For the text-containing cell, return its midpoint in (X, Y) coordinate format. 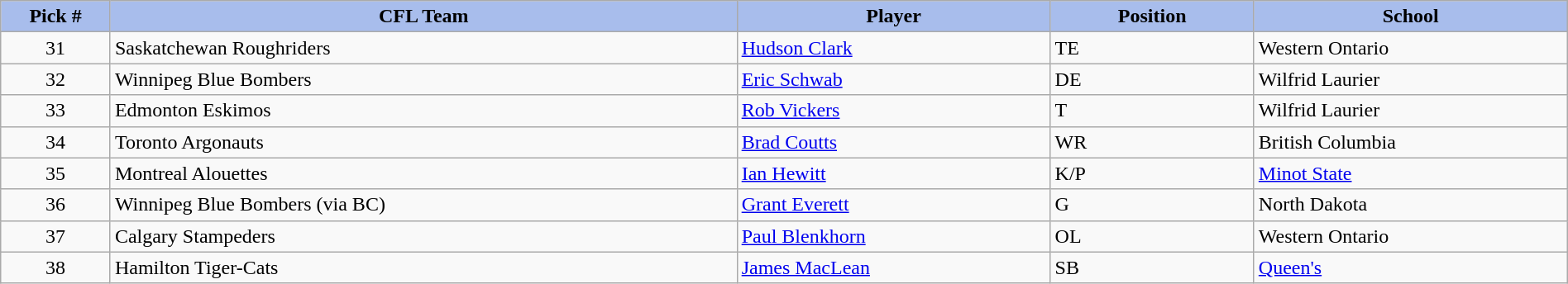
Hudson Clark (893, 48)
Eric Schwab (893, 79)
T (1152, 111)
Paul Blenkhorn (893, 236)
Winnipeg Blue Bombers (423, 79)
Brad Coutts (893, 142)
Pick # (56, 17)
WR (1152, 142)
G (1152, 205)
Player (893, 17)
Position (1152, 17)
33 (56, 111)
Calgary Stampeders (423, 236)
TE (1152, 48)
CFL Team (423, 17)
32 (56, 79)
British Columbia (1411, 142)
Rob Vickers (893, 111)
Montreal Alouettes (423, 173)
36 (56, 205)
DE (1152, 79)
Edmonton Eskimos (423, 111)
38 (56, 267)
K/P (1152, 173)
Grant Everett (893, 205)
Winnipeg Blue Bombers (via BC) (423, 205)
35 (56, 173)
Toronto Argonauts (423, 142)
31 (56, 48)
North Dakota (1411, 205)
34 (56, 142)
Queen's (1411, 267)
OL (1152, 236)
SB (1152, 267)
James MacLean (893, 267)
Minot State (1411, 173)
School (1411, 17)
37 (56, 236)
Ian Hewitt (893, 173)
Saskatchewan Roughriders (423, 48)
Hamilton Tiger-Cats (423, 267)
